Scan for the cell matching the given text and deliver its (X, Y) coordinate at center. 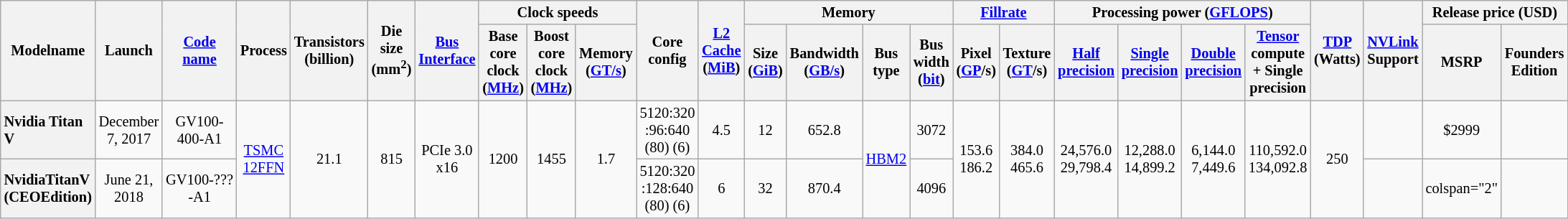
12,288.014,899.2 (1150, 159)
24,576.029,798.4 (1086, 159)
Tensor compute + Single precision (1277, 62)
Half precision (1086, 62)
384.0465.6 (1027, 159)
TDP (Watts) (1337, 50)
L2 Cache(MiB) (721, 50)
Core config (667, 50)
Processing power (GFLOPS) (1183, 12)
4.5 (721, 130)
December 7, 2017 (129, 130)
GV100-???-A1 (199, 188)
Memory (GT/s) (606, 62)
Size (GiB) (765, 62)
815 (392, 159)
6,144.07,449.6 (1213, 159)
HBM2 (886, 159)
Process (264, 50)
GV100-400-A1 (199, 130)
MSRP (1462, 62)
Founders Edition (1534, 62)
Die size (mm2) (392, 50)
Bandwidth (GB/s) (825, 62)
June 21, 2018 (129, 188)
Bus type (886, 62)
colspan="2" (1462, 188)
$2999 (1462, 130)
153.6186.2 (976, 159)
Boost core clock (MHz) (551, 62)
Fillrate (1004, 12)
Nvidia Titan V (48, 130)
1200 (502, 159)
Release price (USD) (1496, 12)
Launch (129, 50)
NvidiaTitanV (CEOEdition) (48, 188)
21.1 (329, 159)
Bus width (bit) (931, 62)
Double precision (1213, 62)
Base core clock (MHz) (502, 62)
4096 (931, 188)
1455 (551, 159)
1.7 (606, 159)
Modelname (48, 50)
Bus Interface (446, 50)
Single precision (1150, 62)
Transistors (billion) (329, 50)
6 (721, 188)
110,592.0134,092.8 (1277, 159)
Code name (199, 50)
5120:320 :128:640 (80) (6) (667, 188)
PCIe 3.0 x16 (446, 159)
12 (765, 130)
3072 (931, 130)
Texture (GT/s) (1027, 62)
870.4 (825, 188)
Memory (848, 12)
NVLink Support (1392, 50)
652.8 (825, 130)
32 (765, 188)
5120:320 :96:640 (80) (6) (667, 130)
Clock speeds (557, 12)
TSMC12FFN (264, 159)
250 (1337, 159)
Pixel (GP/s) (976, 62)
